Return the [x, y] coordinate for the center point of the cell that contains the specified text.  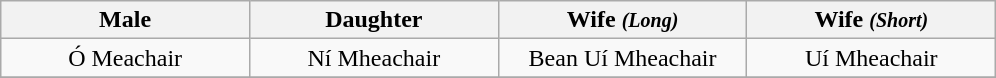
Wife (Long) [622, 20]
Daughter [374, 20]
Uí Mheachair [872, 58]
Male [126, 20]
Ó Meachair [126, 58]
Ní Mheachair [374, 58]
Bean Uí Mheachair [622, 58]
Wife (Short) [872, 20]
